Determine the (x, y) coordinate at the center of the cell enclosing the given text.  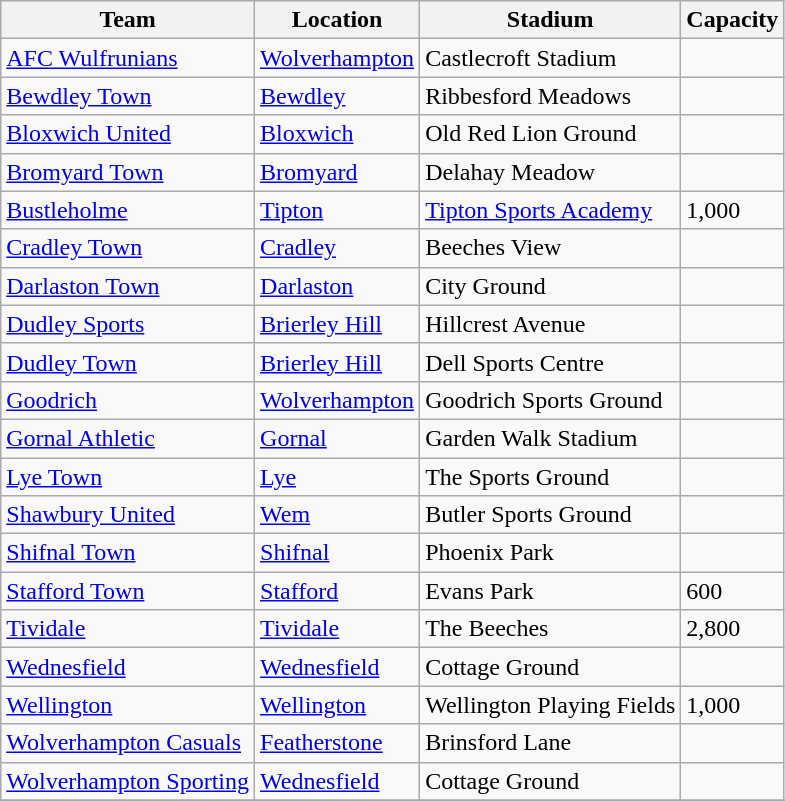
Featherstone (338, 743)
Old Red Lion Ground (550, 134)
Darlaston Town (128, 286)
Goodrich (128, 400)
The Beeches (550, 629)
Garden Walk Stadium (550, 438)
Butler Sports Ground (550, 515)
Hillcrest Avenue (550, 324)
Brinsford Lane (550, 743)
2,800 (732, 629)
Wem (338, 515)
Bustleholme (128, 210)
Bromyard Town (128, 172)
Shifnal Town (128, 553)
Dudley Town (128, 362)
Bromyard (338, 172)
Cradley (338, 248)
Gornal (338, 438)
Cradley Town (128, 248)
Beeches View (550, 248)
Tipton (338, 210)
Bloxwich United (128, 134)
Phoenix Park (550, 553)
Ribbesford Meadows (550, 96)
600 (732, 591)
Location (338, 20)
Capacity (732, 20)
Shawbury United (128, 515)
Goodrich Sports Ground (550, 400)
Darlaston (338, 286)
AFC Wulfrunians (128, 58)
Dell Sports Centre (550, 362)
Delahay Meadow (550, 172)
Gornal Athletic (128, 438)
City Ground (550, 286)
Stadium (550, 20)
Stafford Town (128, 591)
Bloxwich (338, 134)
Wolverhampton Sporting (128, 781)
Stafford (338, 591)
Lye Town (128, 477)
Wolverhampton Casuals (128, 743)
Bewdley Town (128, 96)
Bewdley (338, 96)
Shifnal (338, 553)
Team (128, 20)
Evans Park (550, 591)
Lye (338, 477)
Dudley Sports (128, 324)
The Sports Ground (550, 477)
Tipton Sports Academy (550, 210)
Wellington Playing Fields (550, 705)
Castlecroft Stadium (550, 58)
